Search for the cell housing the specified text and yield its [X, Y] center coordinate. 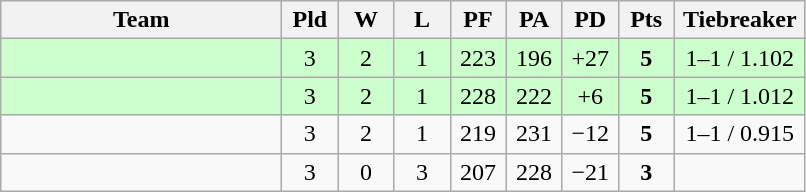
−21 [590, 172]
Tiebreaker [740, 20]
+6 [590, 96]
L [422, 20]
W [366, 20]
196 [534, 58]
0 [366, 172]
1–1 / 1.102 [740, 58]
207 [478, 172]
1–1 / 1.012 [740, 96]
PF [478, 20]
Pld [310, 20]
1–1 / 0.915 [740, 134]
PA [534, 20]
219 [478, 134]
222 [534, 96]
−12 [590, 134]
PD [590, 20]
+27 [590, 58]
Pts [646, 20]
Team [142, 20]
223 [478, 58]
231 [534, 134]
